Output the (x, y) coordinate of the center of the cell containing the given text.  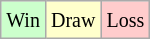
Loss (126, 20)
Draw (72, 20)
Win (24, 20)
